Scan for the cell matching the given text and deliver its [X, Y] coordinate at center. 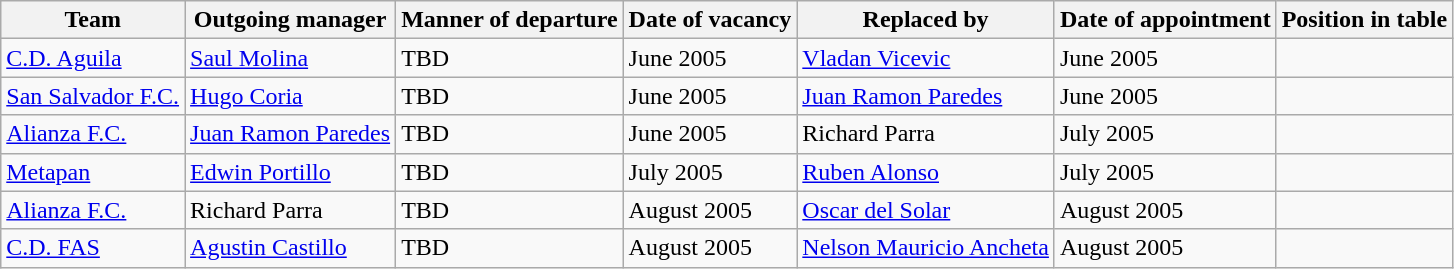
Position in table [1364, 20]
Date of vacancy [710, 20]
Saul Molina [290, 58]
C.D. FAS [93, 248]
Outgoing manager [290, 20]
Date of appointment [1165, 20]
Manner of departure [510, 20]
Nelson Mauricio Ancheta [926, 248]
Hugo Coria [290, 96]
C.D. Aguila [93, 58]
Replaced by [926, 20]
Team [93, 20]
Agustin Castillo [290, 248]
Ruben Alonso [926, 172]
Oscar del Solar [926, 210]
Edwin Portillo [290, 172]
San Salvador F.C. [93, 96]
Vladan Vicevic [926, 58]
Metapan [93, 172]
